Provide the [x, y] coordinate of the cell's center where the given text is located.  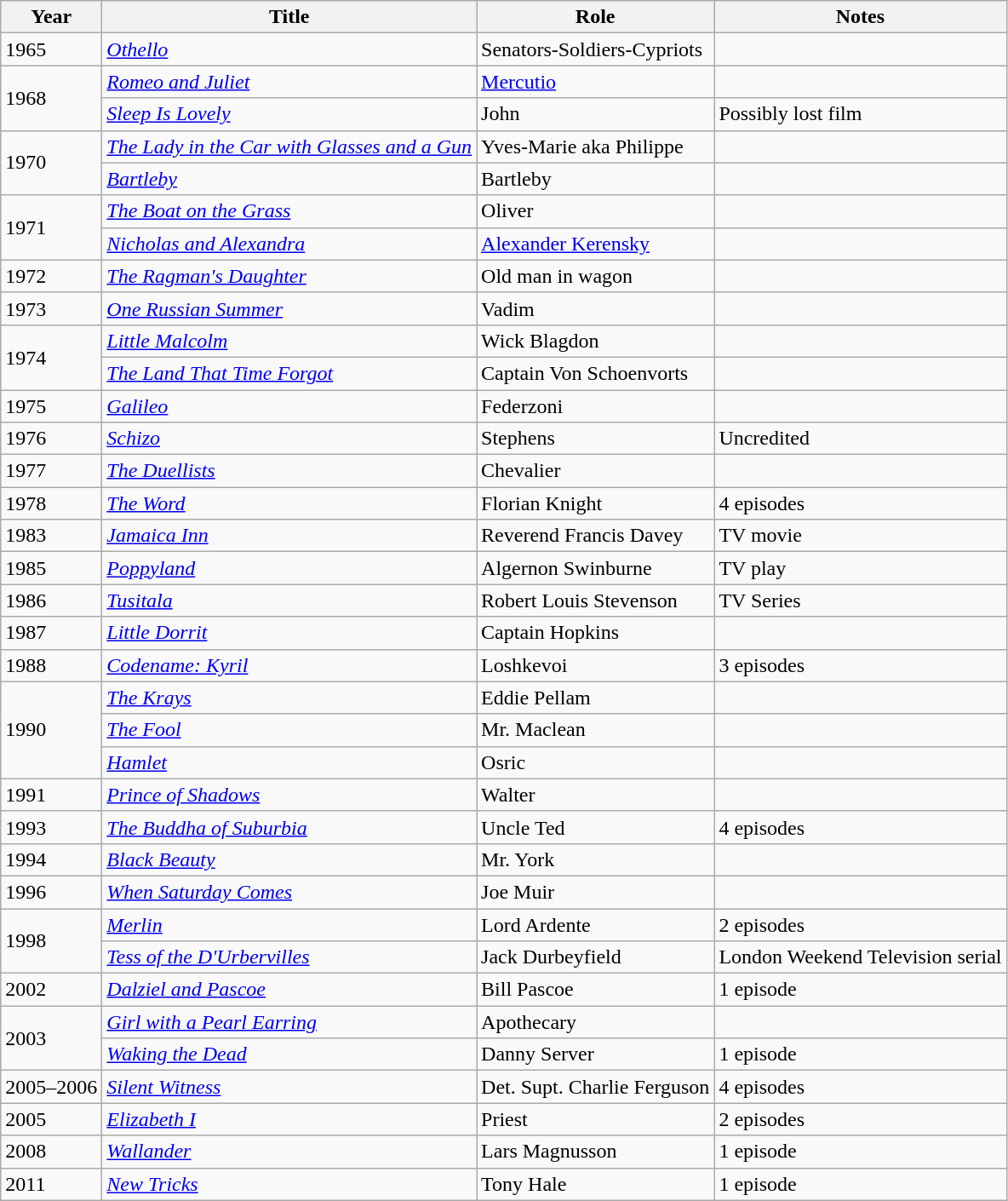
Mr. York [596, 859]
Black Beauty [289, 859]
2005 [51, 1119]
Stephens [596, 439]
Captain Hopkins [596, 633]
Chevalier [596, 471]
Nicholas and Alexandra [289, 244]
Yves-Marie aka Philippe [596, 147]
Robert Louis Stevenson [596, 600]
1987 [51, 633]
2008 [51, 1152]
Merlin [289, 924]
New Tricks [289, 1184]
The Lady in the Car with Glasses and a Gun [289, 147]
1970 [51, 163]
TV play [860, 568]
Oliver [596, 211]
Sleep Is Lovely [289, 114]
Little Dorrit [289, 633]
The Krays [289, 698]
Algernon Swinburne [596, 568]
Danny Server [596, 1054]
Little Malcolm [289, 341]
1973 [51, 308]
1968 [51, 98]
Wick Blagdon [596, 341]
2011 [51, 1184]
Wallander [289, 1152]
TV Series [860, 600]
Schizo [289, 439]
The Fool [289, 730]
1977 [51, 471]
Joe Muir [596, 892]
Mr. Maclean [596, 730]
1965 [51, 49]
1986 [51, 600]
Elizabeth I [289, 1119]
Possibly lost film [860, 114]
1993 [51, 827]
Priest [596, 1119]
Dalziel and Pascoe [289, 990]
Captain Von Schoenvorts [596, 373]
Notes [860, 17]
1983 [51, 536]
Romeo and Juliet [289, 82]
The Duellists [289, 471]
Lars Magnusson [596, 1152]
1985 [51, 568]
2002 [51, 990]
Waking the Dead [289, 1054]
3 episodes [860, 665]
Prince of Shadows [289, 795]
Senators-Soldiers-Cypriots [596, 49]
London Weekend Television serial [860, 957]
1998 [51, 940]
Bill Pascoe [596, 990]
1996 [51, 892]
Osric [596, 762]
1971 [51, 227]
Jamaica Inn [289, 536]
The Buddha of Suburbia [289, 827]
Tusitala [289, 600]
2005–2006 [51, 1087]
1974 [51, 357]
Walter [596, 795]
Reverend Francis Davey [596, 536]
Othello [289, 49]
Tony Hale [596, 1184]
1976 [51, 439]
John [596, 114]
Alexander Kerensky [596, 244]
One Russian Summer [289, 308]
1975 [51, 406]
Uncredited [860, 439]
Tess of the D'Urbervilles [289, 957]
1994 [51, 859]
Federzoni [596, 406]
Loshkevoi [596, 665]
Silent Witness [289, 1087]
Mercutio [596, 82]
Lord Ardente [596, 924]
Apothecary [596, 1022]
1991 [51, 795]
TV movie [860, 536]
Title [289, 17]
Codename: Kyril [289, 665]
The Boat on the Grass [289, 211]
Role [596, 17]
Hamlet [289, 762]
Det. Supt. Charlie Ferguson [596, 1087]
Galileo [289, 406]
Year [51, 17]
Eddie Pellam [596, 698]
1990 [51, 730]
The Word [289, 503]
Poppyland [289, 568]
Vadim [596, 308]
2003 [51, 1038]
1972 [51, 276]
1978 [51, 503]
Florian Knight [596, 503]
The Land That Time Forgot [289, 373]
Uncle Ted [596, 827]
Jack Durbeyfield [596, 957]
When Saturday Comes [289, 892]
The Ragman's Daughter [289, 276]
Girl with a Pearl Earring [289, 1022]
Old man in wagon [596, 276]
1988 [51, 665]
